From the cell containing the given text, extract its center point as (x, y) coordinate. 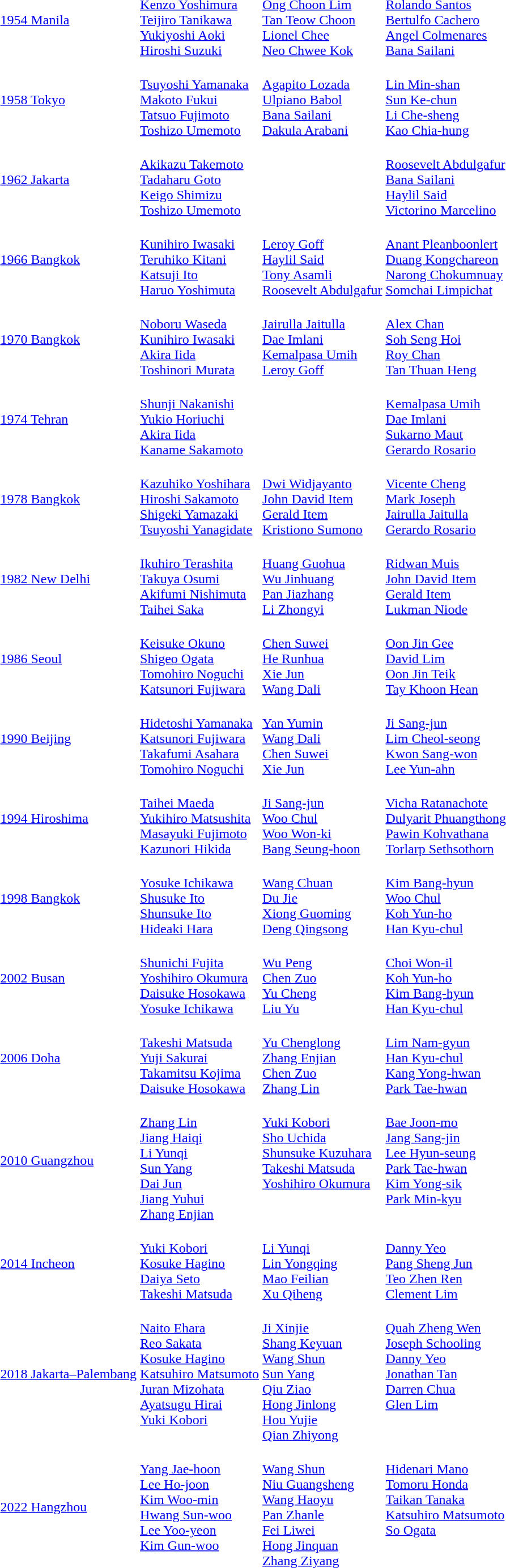
Yan YuminWang DaliChen SuweiXie Jun (322, 738)
Kunihiro IwasakiTeruhiko KitaniKatsuji ItoHaruo Yoshimuta (199, 259)
Taihei MaedaYukihiro MatsushitaMasayuki FujimotoKazunori Hikida (199, 818)
Akikazu TakemotoTadaharu GotoKeigo ShimizuToshizo Umemoto (199, 180)
Takeshi MatsudaYuji SakuraiTakamitsu KojimaDaisuke Hosokawa (199, 1058)
Ikuhiro TerashitaTakuya OsumiAkifumi NishimutaTaihei Saka (199, 579)
Dwi WidjayantoJohn David ItemGerald ItemKristiono Sumono (322, 499)
Huang GuohuaWu JinhuangPan JiazhangLi Zhongyi (322, 579)
Wang ChuanDu JieXiong GuomingDeng Qingsong (322, 898)
Zhang LinJiang HaiqiLi YunqiSun YangDai JunJiang YuhuiZhang Enjian (199, 1161)
Ji XinjieShang KeyuanWang ShunSun YangQiu ZiaoHong JinlongHou YujieQian Zhiyong (322, 1374)
Yu ChenglongZhang EnjianChen ZuoZhang Lin (322, 1058)
Shunji NakanishiYukio HoriuchiAkira IidaKaname Sakamoto (199, 419)
Naito EharaReo SakataKosuke HaginoKatsuhiro MatsumotoJuran MizohataAyatsugu HiraiYuki Kobori (199, 1374)
Jairulla JaitullaDae ImlaniKemalpasa UmihLeroy Goff (322, 339)
Hidetoshi YamanakaKatsunori FujiwaraTakafumi AsaharaTomohiro Noguchi (199, 738)
Wu PengChen ZuoYu ChengLiu Yu (322, 978)
Yuki KoboriSho UchidaShunsuke KuzuharaTakeshi MatsudaYoshihiro Okumura (322, 1161)
Yuki KoboriKosuke HaginoDaiya SetoTakeshi Matsuda (199, 1263)
Tsuyoshi YamanakaMakoto FukuiTatsuo FujimotoToshizo Umemoto (199, 100)
Noboru WasedaKunihiro IwasakiAkira IidaToshinori Murata (199, 339)
Leroy GoffHaylil SaidTony AsamliRoosevelt Abdulgafur (322, 259)
Keisuke OkunoShigeo OgataTomohiro NoguchiKatsunori Fujiwara (199, 659)
Agapito LozadaUlpiano BabolBana SailaniDakula Arabani (322, 100)
Shunichi FujitaYoshihiro OkumuraDaisuke HosokawaYosuke Ichikawa (199, 978)
Chen SuweiHe RunhuaXie JunWang Dali (322, 659)
Yosuke IchikawaShusuke ItoShunsuke ItoHideaki Hara (199, 898)
Ji Sang-junWoo ChulWoo Won-kiBang Seung-hoon (322, 818)
Kazuhiko YoshiharaHiroshi SakamotoShigeki YamazakiTsuyoshi Yanagidate (199, 499)
Li YunqiLin YongqingMao FeilianXu Qiheng (322, 1263)
